Detect which cell encompasses the target text, then output its (X, Y) center coordinate. 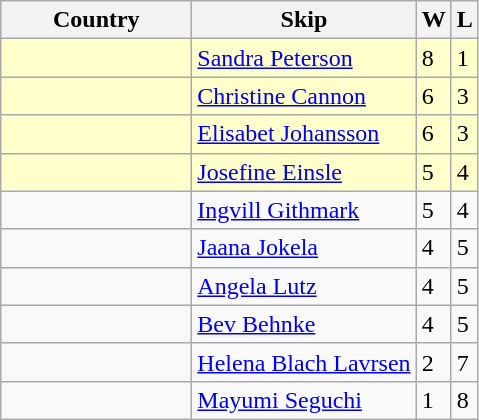
L (464, 20)
Country (96, 20)
Sandra Peterson (304, 58)
Christine Cannon (304, 96)
Skip (304, 20)
Ingvill Githmark (304, 210)
Josefine Einsle (304, 172)
W (434, 20)
Bev Behnke (304, 324)
2 (434, 362)
Jaana Jokela (304, 248)
7 (464, 362)
Elisabet Johansson (304, 134)
Angela Lutz (304, 286)
Mayumi Seguchi (304, 400)
Helena Blach Lavrsen (304, 362)
